Extract the (X, Y) coordinate from the center of the cell holding the provided text.  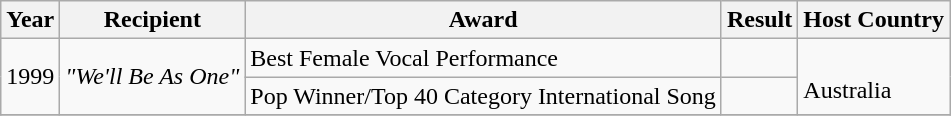
1999 (30, 77)
"We'll Be As One" (152, 77)
Australia (874, 77)
Recipient (152, 20)
Best Female Vocal Performance (484, 58)
Award (484, 20)
Year (30, 20)
Host Country (874, 20)
Result (759, 20)
Pop Winner/Top 40 Category International Song (484, 96)
